Detect which cell encompasses the target text, then output its [X, Y] center coordinate. 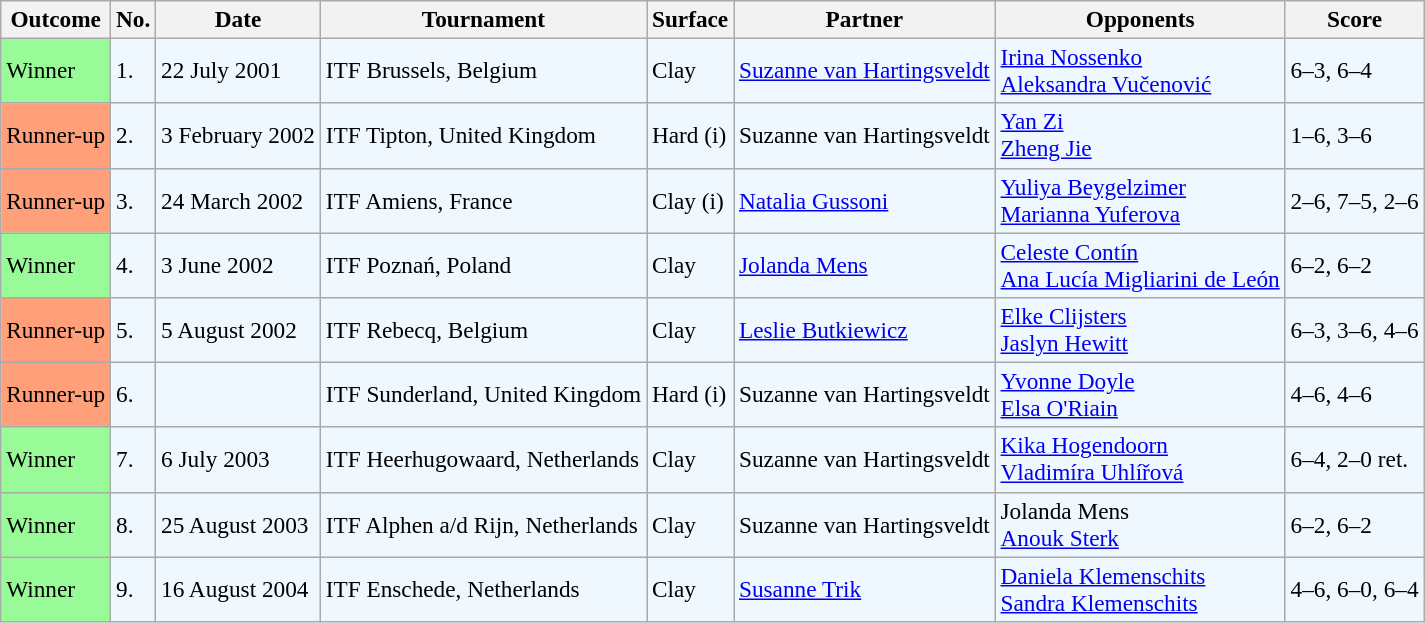
6–4, 2–0 ret. [1354, 460]
2–6, 7–5, 2–6 [1354, 200]
6. [134, 394]
3. [134, 200]
Yan Zi Zheng Jie [1140, 136]
8. [134, 524]
Leslie Butkiewicz [865, 330]
ITF Enschede, Netherlands [483, 588]
24 March 2002 [238, 200]
Clay (i) [690, 200]
Daniela Klemenschits Sandra Klemenschits [1140, 588]
ITF Rebecq, Belgium [483, 330]
4. [134, 264]
Natalia Gussoni [865, 200]
Opponents [1140, 19]
7. [134, 460]
6–3, 3–6, 4–6 [1354, 330]
1–6, 3–6 [1354, 136]
ITF Sunderland, United Kingdom [483, 394]
ITF Amiens, France [483, 200]
5 August 2002 [238, 330]
Score [1354, 19]
4–6, 6–0, 6–4 [1354, 588]
Irina Nossenko Aleksandra Vučenović [1140, 70]
Date [238, 19]
ITF Heerhugowaard, Netherlands [483, 460]
Tournament [483, 19]
Yvonne Doyle Elsa O'Riain [1140, 394]
ITF Alphen a/d Rijn, Netherlands [483, 524]
16 August 2004 [238, 588]
1. [134, 70]
Susanne Trik [865, 588]
Jolanda Mens Anouk Sterk [1140, 524]
9. [134, 588]
3 June 2002 [238, 264]
Outcome [56, 19]
6–3, 6–4 [1354, 70]
ITF Tipton, United Kingdom [483, 136]
Partner [865, 19]
22 July 2001 [238, 70]
Elke Clijsters Jaslyn Hewitt [1140, 330]
4–6, 4–6 [1354, 394]
3 February 2002 [238, 136]
Surface [690, 19]
2. [134, 136]
Jolanda Mens [865, 264]
6 July 2003 [238, 460]
ITF Brussels, Belgium [483, 70]
ITF Poznań, Poland [483, 264]
Celeste Contín Ana Lucía Migliarini de León [1140, 264]
5. [134, 330]
25 August 2003 [238, 524]
Yuliya Beygelzimer Marianna Yuferova [1140, 200]
No. [134, 19]
Kika Hogendoorn Vladimíra Uhlířová [1140, 460]
